From the cell containing the given text, extract its center point as (x, y) coordinate. 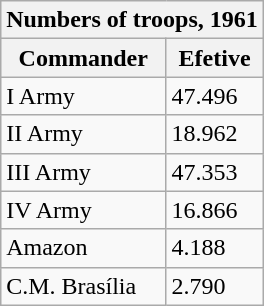
I Army (84, 96)
Commander (84, 58)
47.353 (214, 172)
IV Army (84, 210)
18.962 (214, 134)
Numbers of troops, 1961 (132, 20)
C.M. Brasília (84, 286)
Efetive (214, 58)
III Army (84, 172)
II Army (84, 134)
47.496 (214, 96)
Amazon (84, 248)
4.188 (214, 248)
2.790 (214, 286)
16.866 (214, 210)
